Search for the cell housing the specified text and yield its [x, y] center coordinate. 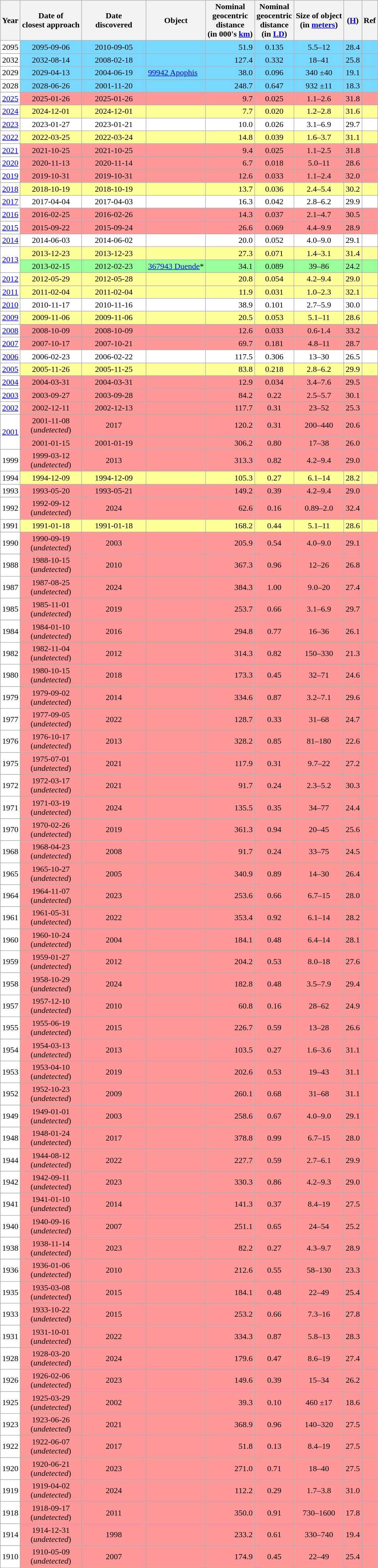
2022-03-24 [114, 137]
1936-01-06(undetected) [51, 1270]
Nominalgeocentricdistance(in LD) [274, 20]
31.6 [353, 111]
1957-12-10(undetected) [51, 1006]
29.5 [353, 382]
1935-03-08(undetected) [51, 1292]
10.0 [230, 124]
39.3 [230, 1402]
12.9 [230, 382]
2006-02-23 [51, 356]
2004-06-19 [114, 73]
1923 [10, 1424]
1972 [10, 786]
14–30 [319, 874]
1957 [10, 1006]
20.0 [230, 240]
1920 [10, 1468]
2014-06-02 [114, 240]
1961-05-31(undetected) [51, 918]
314.3 [230, 653]
13.7 [230, 189]
1991 [10, 526]
1948 [10, 1138]
0.039 [274, 137]
258.6 [230, 1116]
0.47 [274, 1358]
149.6 [230, 1380]
25.2 [353, 1226]
1992 [10, 508]
368.9 [230, 1424]
24.2 [353, 266]
2095 [10, 47]
3.2–7.1 [319, 697]
19.4 [353, 1535]
17.8 [353, 1512]
1955 [10, 1027]
7.3–16 [319, 1314]
0.92 [274, 918]
361.3 [230, 830]
253.2 [230, 1314]
Datediscovered [114, 20]
174.9 [230, 1556]
2025 [10, 99]
26.0 [353, 443]
1975 [10, 763]
1982-11-04(undetected) [51, 653]
34.1 [230, 266]
0.44 [274, 526]
1923-06-26(undetected) [51, 1424]
1942-09-11(undetected) [51, 1182]
1910-05-09(undetected) [51, 1556]
28.7 [353, 343]
9.7 [230, 99]
2016-02-26 [114, 215]
2006 [10, 356]
0.042 [274, 202]
26.1 [353, 631]
0.22 [274, 395]
1977-09-05(undetected) [51, 719]
0.68 [274, 1094]
2032-08-14 [51, 60]
26.2 [353, 1380]
30.5 [353, 215]
1926 [10, 1380]
18–40 [319, 1468]
120.2 [230, 425]
24.9 [353, 1006]
1972-03-17(undetected) [51, 786]
3.5–7.9 [319, 983]
1954-03-13(undetected) [51, 1050]
384.3 [230, 587]
227.7 [230, 1160]
2020 [10, 163]
248.7 [230, 86]
1965 [10, 874]
260.1 [230, 1094]
6.4–14 [319, 939]
0.306 [274, 356]
2007-10-17 [51, 343]
1970 [10, 830]
24–54 [319, 1226]
1998 [114, 1535]
20.5 [230, 318]
1914-12-31(undetected) [51, 1535]
0.034 [274, 382]
1.6–3.6 [319, 1050]
0.85 [274, 742]
1994 [10, 478]
253.6 [230, 895]
204.2 [230, 962]
1984 [10, 631]
140–320 [319, 1424]
0.069 [274, 228]
1944-08-12(undetected) [51, 1160]
4.3–9.7 [319, 1248]
27.2 [353, 763]
271.0 [230, 1468]
1958 [10, 983]
16–36 [319, 631]
1987 [10, 587]
2.7–5.9 [319, 305]
1955-06-19(undetected) [51, 1027]
1952-10-23(undetected) [51, 1094]
141.3 [230, 1204]
1965-10-27(undetected) [51, 874]
2029 [10, 73]
30.1 [353, 395]
32.0 [353, 176]
4.4–9.9 [319, 228]
1987-08-25(undetected) [51, 587]
212.6 [230, 1270]
32.1 [353, 292]
2028 [10, 86]
1.2–2.8 [319, 111]
1975-07-01(undetected) [51, 763]
1999 [10, 461]
14.8 [230, 137]
60.8 [230, 1006]
0.89 [274, 874]
0.10 [274, 1402]
0.55 [274, 1270]
1961 [10, 918]
128.7 [230, 719]
7.7 [230, 111]
1977 [10, 719]
226.7 [230, 1027]
1971-03-19(undetected) [51, 807]
23.3 [353, 1270]
330–740 [319, 1535]
117.9 [230, 763]
0.61 [274, 1535]
1938 [10, 1248]
2003-09-27 [51, 395]
25.3 [353, 408]
1931 [10, 1336]
1936 [10, 1270]
0.89–2.0 [319, 508]
1949 [10, 1116]
1933-10-22(undetected) [51, 1314]
2095-09-06 [51, 47]
2028-06-26 [51, 86]
2023-01-21 [114, 124]
1941-01-10(undetected) [51, 1204]
2012-05-29 [51, 279]
24.4 [353, 807]
30.0 [353, 305]
2003-09-28 [114, 395]
Ref [370, 20]
1968 [10, 851]
2012-02-23 [114, 266]
334.6 [230, 697]
200–440 [319, 425]
1938-11-14(undetected) [51, 1248]
2001-11-08(undetected) [51, 425]
103.5 [230, 1050]
26.5 [353, 356]
182.8 [230, 983]
24.6 [353, 675]
2006-02-22 [114, 356]
2001-11-20 [114, 86]
9.7–22 [319, 763]
294.8 [230, 631]
2014-06-03 [51, 240]
21.3 [353, 653]
1976 [10, 742]
62.6 [230, 508]
30.3 [353, 786]
2005-11-26 [51, 369]
82.2 [230, 1248]
1.1–2.5 [319, 150]
1935 [10, 1292]
0.33 [274, 719]
1941 [10, 1204]
313.3 [230, 461]
14.3 [230, 215]
18–41 [319, 60]
0.13 [274, 1447]
6.7 [230, 163]
0.77 [274, 631]
1999-03-12(undetected) [51, 461]
1942 [10, 1182]
0.37 [274, 1204]
1970-02-26(undetected) [51, 830]
2032 [10, 60]
730–1600 [319, 1512]
27.8 [353, 1314]
20.8 [230, 279]
26.8 [353, 565]
12–26 [319, 565]
1993-05-21 [114, 491]
340.9 [230, 874]
Date ofclosest approach [51, 20]
2001-01-15 [51, 443]
0.096 [274, 73]
20.6 [353, 425]
2023-01-27 [51, 124]
1.1–2.4 [319, 176]
367943 Duende* [176, 266]
0.35 [274, 807]
1990-09-19(undetected) [51, 543]
0.91 [274, 1512]
1979 [10, 697]
20–45 [319, 830]
31.4 [353, 253]
1.4–3.1 [319, 253]
13–30 [319, 356]
2017-04-03 [114, 202]
1964-11-07(undetected) [51, 895]
2008-02-18 [114, 60]
1980 [10, 675]
0.67 [274, 1116]
117.7 [230, 408]
0.052 [274, 240]
2015-09-24 [114, 228]
105.3 [230, 478]
932 ±11 [319, 86]
251.1 [230, 1226]
0.54 [274, 543]
353.4 [230, 918]
2017-04-04 [51, 202]
149.2 [230, 491]
13–28 [319, 1027]
83.8 [230, 369]
26.4 [353, 874]
18.6 [353, 1402]
1985 [10, 609]
1919 [10, 1491]
24.7 [353, 719]
2.3–5.2 [319, 786]
30.2 [353, 189]
0.018 [274, 163]
1964 [10, 895]
51.9 [230, 47]
0.101 [274, 305]
1920-06-21(undetected) [51, 1468]
112.2 [230, 1491]
1982 [10, 653]
Year [10, 20]
99942 Apophis [176, 73]
4.8–11 [319, 343]
1.6–3.7 [319, 137]
253.7 [230, 609]
0.218 [274, 369]
28–62 [319, 1006]
233.2 [230, 1535]
0.089 [274, 266]
2015-09-22 [51, 228]
340 ±40 [319, 73]
28.4 [353, 47]
1.1–2.6 [319, 99]
2020-11-14 [114, 163]
1931-10-01(undetected) [51, 1336]
2001 [10, 432]
1953 [10, 1072]
334.3 [230, 1336]
0.71 [274, 1468]
11.9 [230, 292]
350.0 [230, 1512]
5.0–11 [319, 163]
2013-02-15 [51, 266]
5.8–13 [319, 1336]
1940-09-16(undetected) [51, 1226]
127.4 [230, 60]
1933 [10, 1314]
328.2 [230, 742]
1928 [10, 1358]
2001-01-19 [114, 443]
69.7 [230, 343]
38.9 [230, 305]
1993 [10, 491]
1949-01-01(undetected) [51, 1116]
1968-04-23(undetected) [51, 851]
17–38 [319, 443]
1944 [10, 1160]
0.036 [274, 189]
135.5 [230, 807]
1918-09-17(undetected) [51, 1512]
28.3 [353, 1336]
23–52 [319, 408]
19.1 [353, 73]
25.8 [353, 60]
2012-05-28 [114, 279]
1954 [10, 1050]
1926-02-06(undetected) [51, 1380]
0.65 [274, 1226]
1988 [10, 565]
2016-02-25 [51, 215]
0.647 [274, 86]
2.5–5.7 [319, 395]
1980-10-15(undetected) [51, 675]
1948-01-24(undetected) [51, 1138]
0.053 [274, 318]
34–77 [319, 807]
179.6 [230, 1358]
1985-11-01(undetected) [51, 609]
38.0 [230, 73]
330.3 [230, 1182]
1910 [10, 1556]
22.6 [353, 742]
1940 [10, 1226]
0.135 [274, 47]
0.80 [274, 443]
2022-03-25 [51, 137]
16.3 [230, 202]
2.1–4.7 [319, 215]
1919-04-02(undetected) [51, 1491]
15–34 [319, 1380]
32.4 [353, 508]
8.0–18 [319, 962]
2002-12-13 [114, 408]
2.7–6.1 [319, 1160]
2007-10-21 [114, 343]
1925 [10, 1402]
1928-03-20(undetected) [51, 1358]
19–43 [319, 1072]
24.5 [353, 851]
27.6 [353, 962]
33.2 [353, 331]
1976-10-17(undetected) [51, 742]
2002-12-11 [51, 408]
Size of object(in meters) [319, 20]
51.8 [230, 1447]
32–71 [319, 675]
1922 [10, 1447]
Object [176, 20]
9.0–20 [319, 587]
0.026 [274, 124]
84.2 [230, 395]
1914 [10, 1535]
1971 [10, 807]
1.0–2.3 [319, 292]
8.6–19 [319, 1358]
460 ±17 [319, 1402]
367.3 [230, 565]
29.4 [353, 983]
5.5–12 [319, 47]
1959-01-27(undetected) [51, 962]
3.4–7.6 [319, 382]
39–86 [319, 266]
1990 [10, 543]
29.6 [353, 697]
2.4–5.4 [319, 189]
0.037 [274, 215]
0.94 [274, 830]
0.86 [274, 1182]
1918 [10, 1512]
2010-09-05 [114, 47]
2020-11-13 [51, 163]
202.6 [230, 1072]
25.6 [353, 830]
1.00 [274, 587]
0.071 [274, 253]
1984-01-10(undetected) [51, 631]
168.2 [230, 526]
4.2–9.3 [319, 1182]
33–75 [319, 851]
0.332 [274, 60]
1992-09-12(undetected) [51, 508]
2010-11-17 [51, 305]
31.0 [353, 1491]
1922-06-07(undetected) [51, 1447]
306.2 [230, 443]
2029-04-13 [51, 73]
1993-05-20 [51, 491]
0.181 [274, 343]
1958-10-29(undetected) [51, 983]
1952 [10, 1094]
1925-03-29(undetected) [51, 1402]
0.020 [274, 111]
27.3 [230, 253]
1960 [10, 939]
150–330 [319, 653]
1.7–3.8 [319, 1491]
1959 [10, 962]
9.4 [230, 150]
1953-04-10(undetected) [51, 1072]
205.9 [230, 543]
58–130 [319, 1270]
1988-10-15(undetected) [51, 565]
173.3 [230, 675]
Nominalgeocentricdistance(in 000's km) [230, 20]
0.99 [274, 1138]
81–180 [319, 742]
378.8 [230, 1138]
(H) [353, 20]
0.031 [274, 292]
1960-10-24(undetected) [51, 939]
18.3 [353, 86]
2010-11-16 [114, 305]
117.5 [230, 356]
1979-09-02(undetected) [51, 697]
0.29 [274, 1491]
2005-11-25 [114, 369]
0.054 [274, 279]
0.6-1.4 [319, 331]
28.1 [353, 939]
